Return the (x, y) coordinate for the center point of the cell that contains the specified text.  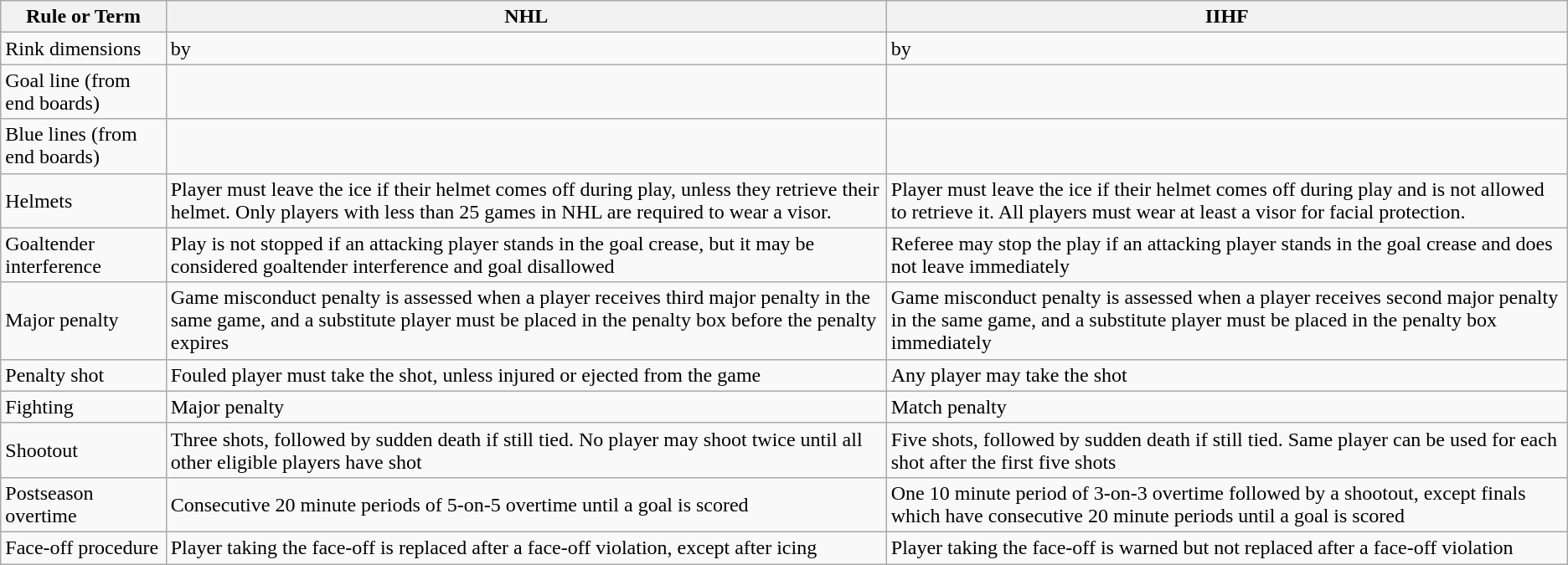
Goal line (from end boards) (84, 92)
Consecutive 20 minute periods of 5-on-5 overtime until a goal is scored (526, 504)
Rule or Term (84, 17)
One 10 minute period of 3-on-3 overtime followed by a shootout, except finals which have consecutive 20 minute periods until a goal is scored (1226, 504)
Rink dimensions (84, 49)
Fouled player must take the shot, unless injured or ejected from the game (526, 375)
Player taking the face-off is warned but not replaced after a face-off violation (1226, 547)
Match penalty (1226, 407)
Referee may stop the play if an attacking player stands in the goal crease and does not leave immediately (1226, 254)
Face-off procedure (84, 547)
Postseason overtime (84, 504)
Penalty shot (84, 375)
Goaltender interference (84, 254)
Helmets (84, 201)
Shootout (84, 450)
Three shots, followed by sudden death if still tied. No player may shoot twice until all other eligible players have shot (526, 450)
Play is not stopped if an attacking player stands in the goal crease, but it may be considered goaltender interference and goal disallowed (526, 254)
Fighting (84, 407)
Blue lines (from end boards) (84, 146)
Player taking the face-off is replaced after a face-off violation, except after icing (526, 547)
NHL (526, 17)
Any player may take the shot (1226, 375)
Five shots, followed by sudden death if still tied. Same player can be used for each shot after the first five shots (1226, 450)
IIHF (1226, 17)
